Identify which cell holds the provided text, then report its (X, Y) central coordinate. 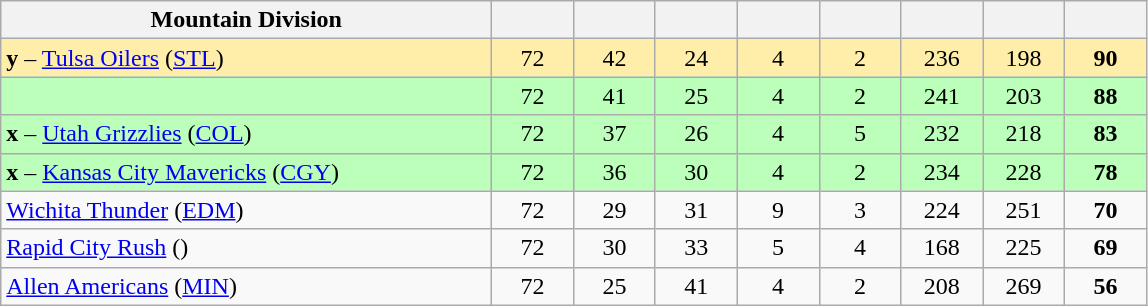
9 (778, 210)
198 (1024, 58)
x – Utah Grizzlies (COL) (246, 134)
78 (1105, 172)
33 (696, 248)
225 (1024, 248)
168 (942, 248)
3 (860, 210)
Mountain Division (246, 20)
90 (1105, 58)
29 (615, 210)
70 (1105, 210)
36 (615, 172)
83 (1105, 134)
Wichita Thunder (EDM) (246, 210)
251 (1024, 210)
y – Tulsa Oilers (STL) (246, 58)
228 (1024, 172)
234 (942, 172)
269 (1024, 286)
232 (942, 134)
208 (942, 286)
241 (942, 96)
236 (942, 58)
218 (1024, 134)
24 (696, 58)
88 (1105, 96)
69 (1105, 248)
203 (1024, 96)
224 (942, 210)
56 (1105, 286)
26 (696, 134)
42 (615, 58)
Allen Americans (MIN) (246, 286)
31 (696, 210)
x – Kansas City Mavericks (CGY) (246, 172)
37 (615, 134)
Rapid City Rush () (246, 248)
